Locate the cell with the specified text and output its (X, Y) center coordinate. 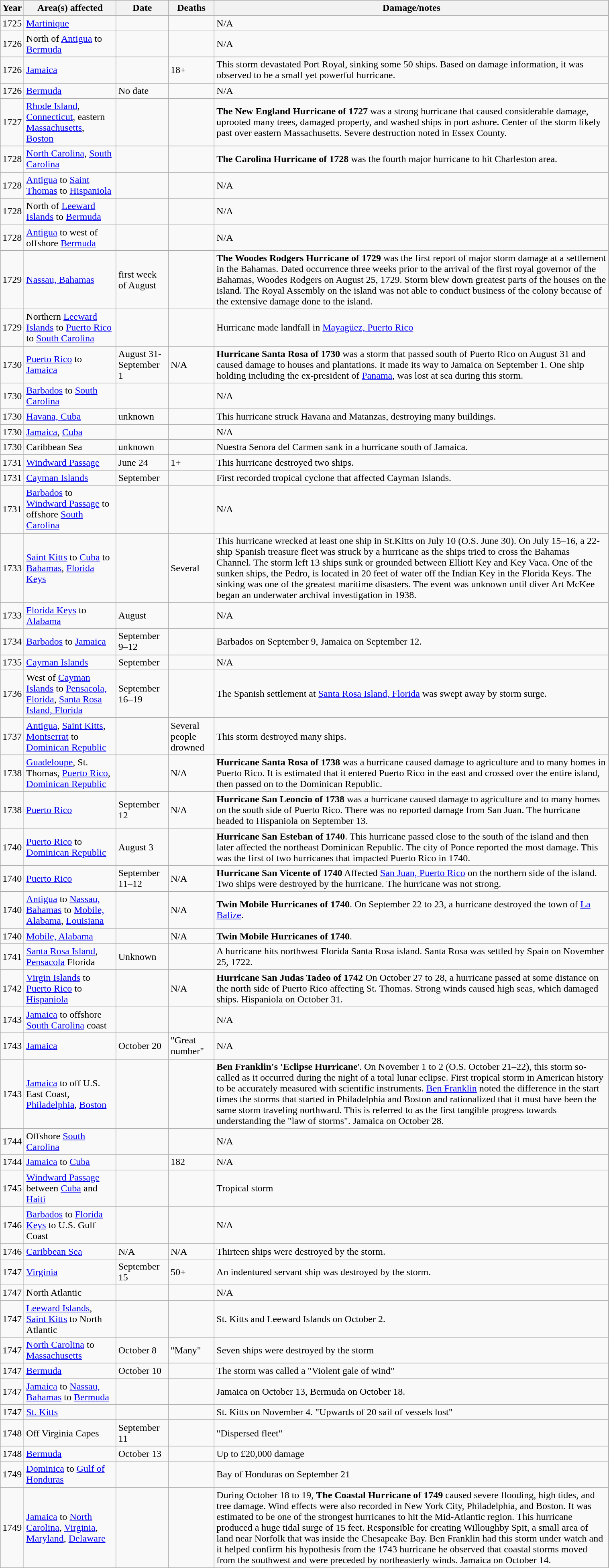
Florida Keys to Alabama (70, 615)
Year (12, 8)
Twin Mobile Hurricanes of 1740. (411, 936)
Jamaica to Cuba (70, 1162)
Several (191, 568)
August (142, 615)
Damage/notes (411, 8)
North of Leeward Islands to Bermuda (70, 211)
North Carolina to Massachusetts (70, 1350)
Dominica to Gulf of Honduras (70, 1475)
Jamaica to Nassau, Bahamas to Bermuda (70, 1392)
October 10 (142, 1371)
Antigua to west of offshore Bermuda (70, 237)
Bay of Honduras on September 21 (411, 1475)
1742 (12, 988)
Twin Mobile Hurricanes of 1740. On September 22 to 23, a hurricane destroyed the town of La Balize. (411, 910)
Barbados on September 9, Jamaica on September 12. (411, 642)
Antigua, Saint Kitts, Montserrat to Dominican Republic (70, 736)
June 24 (142, 462)
Virgin Islands to Puerto Rico to Hispaniola (70, 988)
Virginia (70, 1272)
1725 (12, 23)
August 31-September 1 (142, 364)
18+ (191, 70)
A hurricane hits northwest Florida Santa Rosa island. Santa Rosa was settled by Spain on November 25, 1722. (411, 957)
Guadeloupe, St. Thomas, Puerto Rico, Dominican Republic (70, 773)
First recorded tropical cyclone that affected Cayman Islands. (411, 478)
West of Cayman Islands to Pensacola, Florida, Santa Rosa Island, Florida (70, 694)
Windward Passage between Cuba and Haiti (70, 1188)
The Spanish settlement at Santa Rosa Island, Florida was swept away by storm surge. (411, 694)
An indentured servant ship was destroyed by the storm. (411, 1272)
September 11 (142, 1433)
St. Kitts and Leeward Islands on October 2. (411, 1319)
Barbados to Jamaica (70, 642)
1745 (12, 1188)
Barbados to Florida Keys to U.S. Gulf Coast (70, 1225)
Nassau, Bahamas (70, 280)
Up to £20,000 damage (411, 1454)
Hurricane made landfall in Mayagüez, Puerto Rico (411, 327)
Area(s) affected (70, 8)
1734 (12, 642)
50+ (191, 1272)
St. Kitts on November 4. "Upwards of 20 sail of vessels lost" (411, 1412)
North of Antigua to Bermuda (70, 44)
"Great number" (191, 1046)
Antigua to Nassau, Bahamas to Mobile, Alabama, Louisiana (70, 910)
Tropical storm (411, 1188)
Several people drowned (191, 736)
Jamaica to North Carolina, Virginia, Maryland, Delaware (70, 1527)
Thirteen ships were destroyed by the storm. (411, 1251)
North Atlantic (70, 1292)
Jamaica on October 13, Bermuda on October 18. (411, 1392)
Windward Passage (70, 462)
September 12 (142, 810)
September 15 (142, 1272)
October 13 (142, 1454)
Unknown (142, 957)
Leeward Islands, Saint Kitts to North Atlantic (70, 1319)
Santa Rosa Island, Pensacola Florida (70, 957)
October 8 (142, 1350)
St. Kitts (70, 1412)
Offshore South Carolina (70, 1142)
Havana, Cuba (70, 417)
Off Virginia Capes (70, 1433)
Date (142, 8)
Jamaica, Cuba (70, 432)
September 11–12 (142, 878)
Martinique (70, 23)
North Carolina, South Carolina (70, 159)
1727 (12, 122)
Puerto Rico to Dominican Republic (70, 847)
Puerto Rico to Jamaica (70, 364)
Barbados to Windward Passage to offshore South Carolina (70, 509)
Antigua to Saint Thomas to Hispaniola (70, 185)
August 3 (142, 847)
Saint Kitts to Cuba to Bahamas, Florida Keys (70, 568)
Seven ships were destroyed by the storm (411, 1350)
This hurricane destroyed two ships. (411, 462)
Nuestra Senora del Carmen sank in a hurricane south of Jamaica. (411, 447)
"Dispersed fleet" (411, 1433)
October 20 (142, 1046)
first week of August (142, 280)
The Carolina Hurricane of 1728 was the fourth major hurricane to hit Charleston area. (411, 159)
1741 (12, 957)
This storm destroyed many ships. (411, 736)
This hurricane struck Havana and Matanzas, destroying many buildings. (411, 417)
This storm devastated Port Royal, sinking some 50 ships. Based on damage information, it was observed to be a small yet powerful hurricane. (411, 70)
September 16–19 (142, 694)
1736 (12, 694)
Jamaica to off U.S. East Coast, Philadelphia, Boston (70, 1093)
The storm was called a "Violent gale of wind" (411, 1371)
Rhode Island, Connecticut, eastern Massachusetts, Boston (70, 122)
Jamaica to offshore South Carolina coast (70, 1020)
Mobile, Alabama (70, 936)
September 9–12 (142, 642)
1735 (12, 662)
Barbados to South Carolina (70, 396)
Deaths (191, 8)
Northern Leeward Islands to Puerto Rico to South Carolina (70, 327)
1+ (191, 462)
No date (142, 91)
"Many" (191, 1350)
1737 (12, 736)
182 (191, 1162)
